Return [X, Y] of the center of cell containing provided text 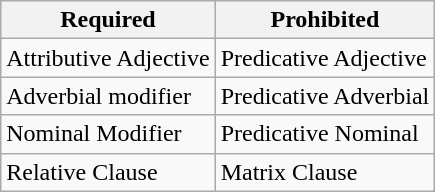
Predicative Adverbial [325, 96]
Prohibited [325, 20]
Required [108, 20]
Attributive Adjective [108, 58]
Matrix Clause [325, 172]
Predicative Adjective [325, 58]
Nominal Modifier [108, 134]
Predicative Nominal [325, 134]
Adverbial modifier [108, 96]
Relative Clause [108, 172]
